Return [X, Y] of the center of cell containing provided text 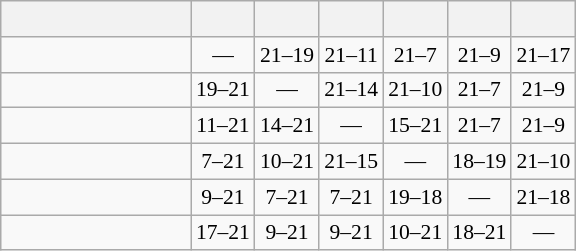
19–21 [223, 90]
21–14 [351, 90]
15–21 [415, 126]
21–11 [351, 55]
21–19 [287, 55]
21–18 [543, 197]
14–21 [287, 126]
18–21 [479, 233]
11–21 [223, 126]
21–15 [351, 162]
18–19 [479, 162]
19–18 [415, 197]
21–17 [543, 55]
17–21 [223, 233]
